Detect which cell encompasses the target text, then output its (X, Y) center coordinate. 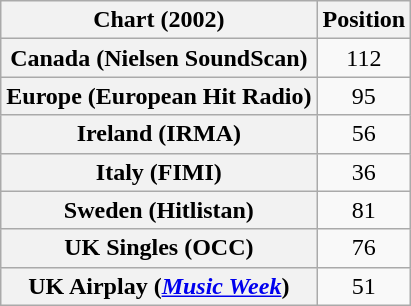
Italy (FIMI) (159, 172)
56 (364, 134)
51 (364, 286)
Position (364, 20)
Chart (2002) (159, 20)
112 (364, 58)
76 (364, 248)
UK Airplay (Music Week) (159, 286)
81 (364, 210)
36 (364, 172)
95 (364, 96)
Sweden (Hitlistan) (159, 210)
Canada (Nielsen SoundScan) (159, 58)
Ireland (IRMA) (159, 134)
UK Singles (OCC) (159, 248)
Europe (European Hit Radio) (159, 96)
